Find where the given text appears and provide that cell's center as (X, Y) coordinate. 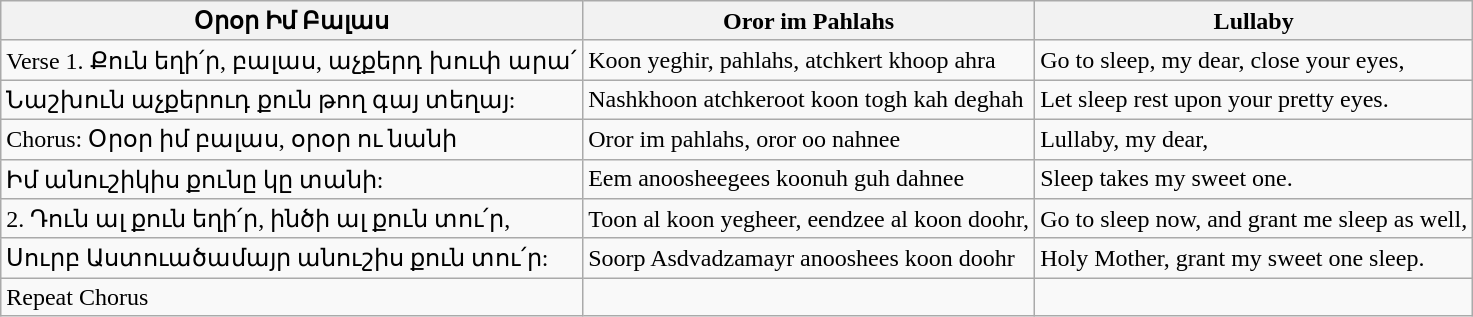
Իմ անուշիկիս քունը կը տանի: (292, 179)
Verse 1. Քուն եղի՛ր, բալաս, աչքերդ խուփ արա՛ (292, 60)
Soorp Asdvadzamayr anooshees koon doohr (809, 258)
Օրօր Իմ Բալաս (292, 21)
2. Դուն ալ քուն եղի՛ր, ինծի ալ քուն տու՛ր, (292, 219)
Go to sleep, my dear, close your eyes, (1254, 60)
Սուրբ Աստուածամայր անուշիս քուն տու՛ր: (292, 258)
Nashkhoon atchkeroot koon togh kah deghah (809, 100)
Chorus: Օրօր իմ բալաս, օրօր ու նանի (292, 139)
Go to sleep now, and grant me sleep as well, (1254, 219)
Eem anoosheegees koonuh guh dahnee (809, 179)
Let sleep rest upon your pretty eyes. (1254, 100)
Koon yeghir, pahlahs, atchkert khoop ahra (809, 60)
Lullaby (1254, 21)
Նաշխուն աչքերուդ քուն թող գայ տեղայ: (292, 100)
Holy Mother, grant my sweet one sleep. (1254, 258)
Repeat Chorus (292, 297)
Oror im pahlahs, oror oo nahnee (809, 139)
Oror im Pahlahs (809, 21)
Toon al koon yegheer, eendzee al koon doohr, (809, 219)
Lullaby, my dear, (1254, 139)
Sleep takes my sweet one. (1254, 179)
